For the text-containing cell, return its midpoint in [x, y] coordinate format. 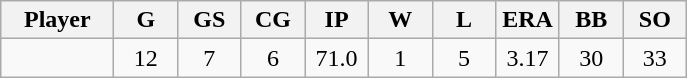
71.0 [337, 58]
W [400, 20]
SO [655, 20]
G [146, 20]
5 [464, 58]
ERA [528, 20]
L [464, 20]
IP [337, 20]
7 [210, 58]
3.17 [528, 58]
GS [210, 20]
30 [591, 58]
CG [273, 20]
1 [400, 58]
33 [655, 58]
12 [146, 58]
6 [273, 58]
Player [58, 20]
BB [591, 20]
